Identify which cell holds the provided text, then report its [X, Y] central coordinate. 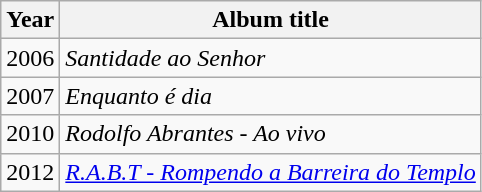
Rodolfo Abrantes - Ao vivo [271, 134]
2012 [30, 172]
Santidade ao Senhor [271, 58]
2006 [30, 58]
R.A.B.T - Rompendo a Barreira do Templo [271, 172]
Enquanto é dia [271, 96]
Album title [271, 20]
2007 [30, 96]
2010 [30, 134]
Year [30, 20]
